Capture the cell that displays the provided text and extract its (X, Y) central coordinate. 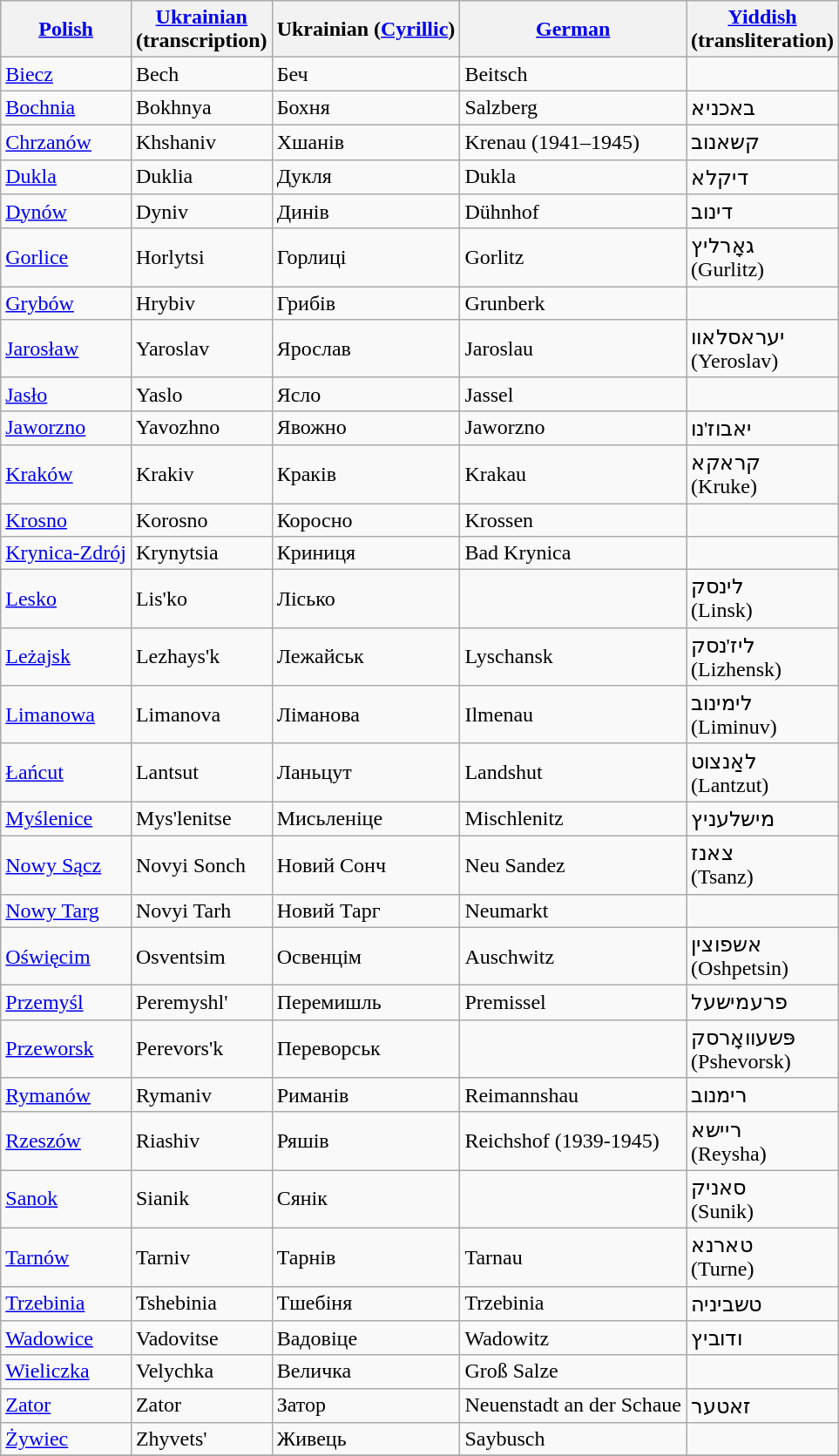
Риманів (366, 1095)
Yaslo (201, 394)
Горлиці (366, 258)
Освенцім (366, 957)
קראקא (Kruke) (763, 474)
Dyniv (201, 212)
Sianik (201, 1199)
Yiddish(transliteration) (763, 30)
Novyi Sonch (201, 864)
Perevors'k (201, 1049)
Jasło (66, 394)
Beitsch (573, 74)
Краків (366, 474)
Krynica-Zdrój (66, 553)
זאטער (763, 1405)
Nowy Targ (66, 911)
Yaroslav (201, 349)
German (573, 30)
Lesko (66, 599)
Polish (66, 30)
Ukrainian(transcription) (201, 30)
Neumarkt (573, 911)
Horlytsi (201, 258)
Jarosław (66, 349)
Lezhays'k (201, 657)
Беч (366, 74)
Ukrainian (Cyrillic) (366, 30)
Żywiec (66, 1439)
Dühnhof (573, 212)
Zhyvets' (201, 1439)
Gorlitz (573, 258)
Ясло (366, 394)
Salzberg (573, 108)
Duklia (201, 177)
Дукля (366, 177)
טארנא (Turne) (763, 1256)
Грибів (366, 303)
Тшебіня (366, 1304)
Новий Тарг (366, 911)
Krosno (66, 520)
Hrybiv (201, 303)
Затор (366, 1405)
סאניק (Sunik) (763, 1199)
Oświęcim (66, 957)
Krenau (1941–1945) (573, 142)
Saybusch (573, 1439)
Tarnów (66, 1256)
Величка (366, 1371)
Wadowice (66, 1338)
Kraków (66, 474)
לאַנצוט (Lantzut) (763, 772)
Коросно (366, 520)
Gorlice (66, 258)
Mischlenitz (573, 819)
Bech (201, 74)
לימינוב (Liminuv) (763, 714)
Ряшів (366, 1141)
Korosno (201, 520)
Neu Sandez (573, 864)
Sanok (66, 1199)
Krynytsia (201, 553)
Rymanów (66, 1095)
ודוביץ (763, 1338)
Криниця (366, 553)
יאבוז'נו (763, 428)
Yavozhno (201, 428)
Peremyshl' (201, 1003)
Rzeszów (66, 1141)
Tshebinia (201, 1304)
Groß Salze (573, 1371)
פּשעוואָרסק (Pshevorsk) (763, 1049)
Перемишль (366, 1003)
Novyi Tarh (201, 911)
Nowy Sącz (66, 864)
Хшанів (366, 142)
רימנוב (763, 1095)
Ліманова (366, 714)
דינוב (763, 212)
Krakiv (201, 474)
Przemyśl (66, 1003)
Vadovitse (201, 1338)
Krakau (573, 474)
Myślenice (66, 819)
Premissel (573, 1003)
Velychka (201, 1371)
אשפוצין (Oshpetsin) (763, 957)
צאנז (Tsanz) (763, 864)
Przeworsk (66, 1049)
Dynów (66, 212)
Biecz (66, 74)
יעראסלאוו (Yeroslav) (763, 349)
Jassel (573, 394)
באכניא (763, 108)
Reichshof (1939-1945) (573, 1141)
Ярослав (366, 349)
Tarnau (573, 1256)
ריישא (Reysha) (763, 1141)
Landshut (573, 772)
Limanova (201, 714)
Leżajsk (66, 657)
Мисьленіце (366, 819)
Tarniv (201, 1256)
Grunberk (573, 303)
Krossen (573, 520)
Wadowitz (573, 1338)
Lis'ko (201, 599)
Явожно (366, 428)
Lantsut (201, 772)
Chrzanów (66, 142)
פרעמישעל (763, 1003)
Mys'lenitse (201, 819)
Динів (366, 212)
Новий Сонч (366, 864)
Neuenstadt an der Schaue (573, 1405)
Jaroslau (573, 349)
Rymaniv (201, 1095)
Lyschansk (573, 657)
Сянік (366, 1199)
Wieliczka (66, 1371)
לינסק (Linsk) (763, 599)
Riashiv (201, 1141)
Khshaniv (201, 142)
Osventsim (201, 957)
Grybów (66, 303)
Bad Krynica (573, 553)
Лісько (366, 599)
Łańcut (66, 772)
מישלעניץ (763, 819)
Вадовіце (366, 1338)
Auschwitz (573, 957)
Тарнів (366, 1256)
Bokhnya (201, 108)
טשביניה (763, 1304)
Ланьцут (366, 772)
Limanowa (66, 714)
Бохня (366, 108)
Bochnia (66, 108)
Лежайськ (366, 657)
גאָרליץ (Gurlitz) (763, 258)
קשאנוב (763, 142)
Reimannshau (573, 1095)
Переворськ (366, 1049)
Ilmenau (573, 714)
ליז'נסק (Lizhensk) (763, 657)
דיקלא (763, 177)
Живець (366, 1439)
